Locate the cell with the specified text and output its [x, y] center coordinate. 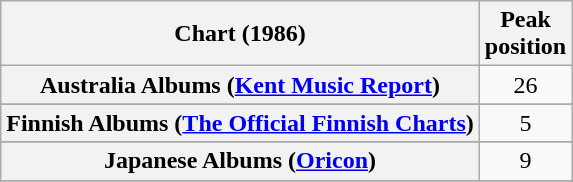
9 [525, 161]
Japanese Albums (Oricon) [240, 161]
Finnish Albums (The Official Finnish Charts) [240, 123]
Peakposition [525, 34]
26 [525, 85]
Australia Albums (Kent Music Report) [240, 85]
5 [525, 123]
Chart (1986) [240, 34]
